From the cell containing the given text, extract its center point as [x, y] coordinate. 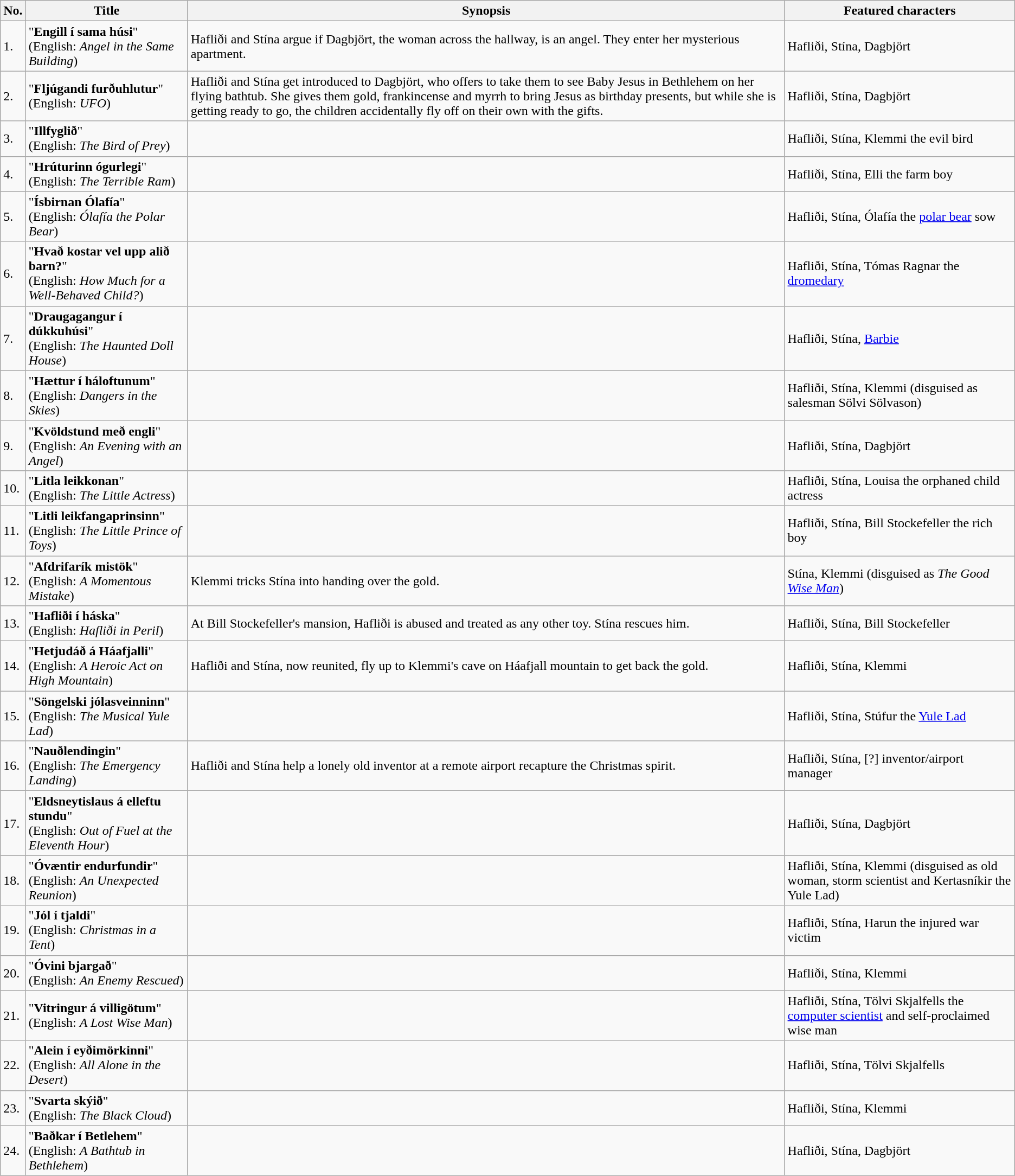
"Alein í eyðimörkinni"(English: All Alone in the Desert) [106, 1065]
4. [13, 174]
Title [106, 11]
Hafliði, Stína, Klemmi (disguised as old woman, storm scientist and Kertasníkir the Yule Lad) [900, 880]
"Kvöldstund með engli"(English: An Evening with an Angel) [106, 445]
Hafliði and Stína help a lonely old inventor at a remote airport recapture the Christmas spirit. [486, 766]
6. [13, 273]
5. [13, 216]
Hafliði, Stína, Bill Stockefeller the rich boy [900, 531]
20. [13, 973]
"Jól í tjaldi"(English: Christmas in a Tent) [106, 930]
Hafliði, Stína, Ólafía the polar bear sow [900, 216]
10. [13, 488]
Hafliði, Stína, Tölvi Skjalfells [900, 1065]
8. [13, 395]
7. [13, 338]
Klemmi tricks Stína into handing over the gold. [486, 580]
"Svarta skýið"(English: The Black Cloud) [106, 1108]
Hafliði and Stína argue if Dagbjört, the woman across the hallway, is an angel. They enter her mysterious apartment. [486, 46]
"Afdrifarík mistök"(English: A Momentous Mistake) [106, 580]
"Ísbirnan Ólafía"(English: Ólafía the Polar Bear) [106, 216]
23. [13, 1108]
Stína, Klemmi (disguised as The Good Wise Man) [900, 580]
22. [13, 1065]
Hafliði, Stína, Bill Stockefeller [900, 624]
16. [13, 766]
"Fljúgandi furðuhlutur"(English: UFO) [106, 96]
"Litla leikkonan"(English: The Little Actress) [106, 488]
Featured characters [900, 11]
No. [13, 11]
"Baðkar í Betlehem"(English: A Bathtub in Bethlehem) [106, 1151]
"Engill í sama húsi"(English: Angel in the Same Building) [106, 46]
At Bill Stockefeller's mansion, Hafliði is abused and treated as any other toy. Stína rescues him. [486, 624]
"Söngelski jólasveinninn"(English: The Musical Yule Lad) [106, 716]
11. [13, 531]
"Nauðlendingin"(English: The Emergency Landing) [106, 766]
3. [13, 139]
"Hrúturinn ógurlegi"(English: The Terrible Ram) [106, 174]
Hafliði, Stína, Klemmi the evil bird [900, 139]
"Eldsneytislaus á elleftu stundu"(English: Out of Fuel at the Eleventh Hour) [106, 823]
Hafliði, Stína, Stúfur the Yule Lad [900, 716]
17. [13, 823]
"Vitringur á villigötum"(English: A Lost Wise Man) [106, 1015]
1. [13, 46]
14. [13, 666]
Synopsis [486, 11]
Hafliði, Stína, Elli the farm boy [900, 174]
Hafliði, Stína, Tölvi Skjalfells the computer scientist and self-proclaimed wise man [900, 1015]
9. [13, 445]
"Óvini bjargað"(English: An Enemy Rescued) [106, 973]
Hafliði, Stína, Klemmi (disguised as salesman Sölvi Sölvason) [900, 395]
15. [13, 716]
"Óvæntir endurfundir"(English: An Unexpected Reunion) [106, 880]
21. [13, 1015]
"Hvað kostar vel upp alið barn?"(English: How Much for a Well-Behaved Child?) [106, 273]
18. [13, 880]
Hafliði, Stína, Louisa the orphaned child actress [900, 488]
"Hættur í háloftunum"(English: Dangers in the Skies) [106, 395]
13. [13, 624]
Hafliði and Stína, now reunited, fly up to Klemmi's cave on Háafjall mountain to get back the gold. [486, 666]
"Hetjudáð á Háafjalli"(English: A Heroic Act on High Mountain) [106, 666]
Hafliði, Stína, Tómas Ragnar the dromedary [900, 273]
"Illfyglið"(English: The Bird of Prey) [106, 139]
12. [13, 580]
2. [13, 96]
"Litli leikfangaprinsinn"(English: The Little Prince of Toys) [106, 531]
"Hafliði í háska"(English: Hafliði in Peril) [106, 624]
Hafliði, Stína, Barbie [900, 338]
24. [13, 1151]
"Draugagangur í dúkkuhúsi"(English: The Haunted Doll House) [106, 338]
Hafliði, Stína, Harun the injured war victim [900, 930]
Hafliði, Stína, [?] inventor/airport manager [900, 766]
19. [13, 930]
